Return the [X, Y] coordinate for the center point of the cell that contains the specified text.  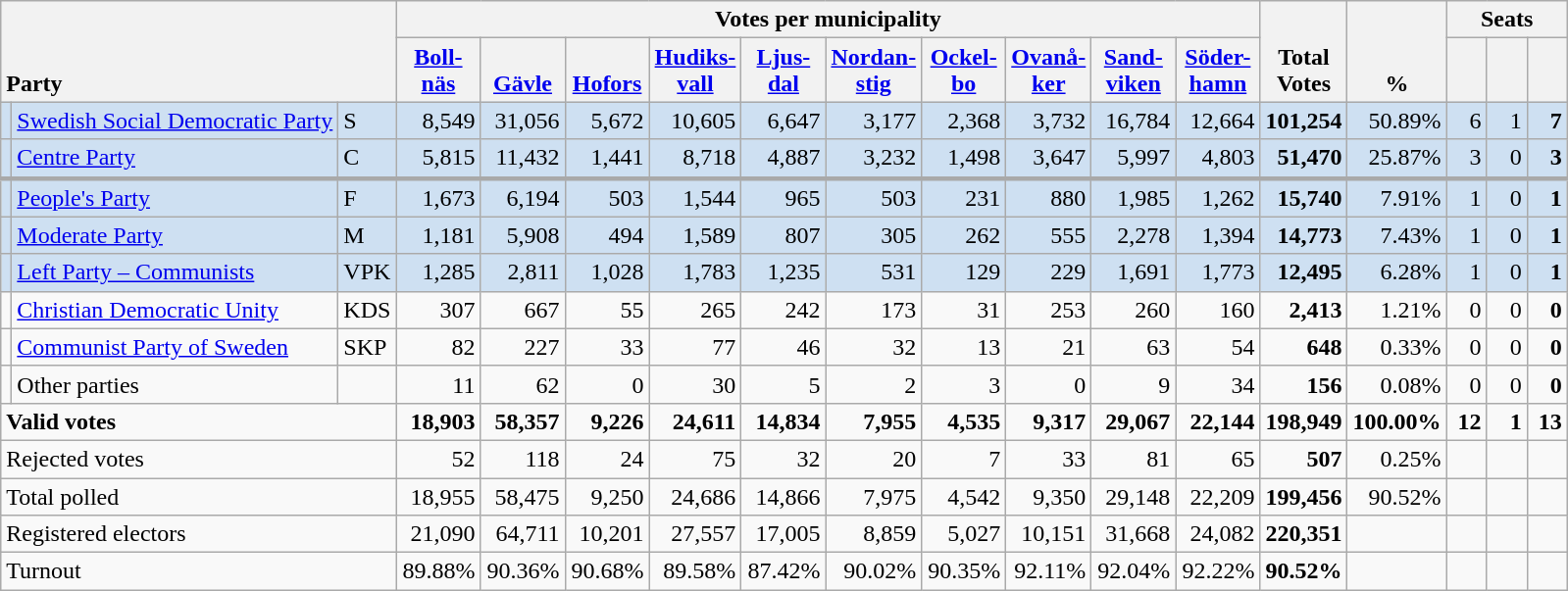
667 [523, 310]
1,589 [695, 235]
9,226 [607, 421]
Rejected votes [198, 459]
5,672 [607, 121]
SKP [367, 347]
Left Party – Communists [175, 272]
14,866 [784, 497]
90.02% [874, 571]
Registered electors [198, 534]
21 [1049, 347]
Söder- hamn [1218, 71]
58,357 [523, 421]
3,232 [874, 159]
25.87% [1396, 159]
5,027 [964, 534]
555 [1049, 235]
494 [607, 235]
C [367, 159]
% [1396, 51]
24,082 [1218, 534]
Ockel- bo [964, 71]
7.91% [1396, 198]
10,151 [1049, 534]
Moderate Party [175, 235]
Gävle [523, 71]
229 [1049, 272]
14,773 [1304, 235]
2 [874, 384]
1,544 [695, 198]
11,432 [523, 159]
82 [438, 347]
75 [695, 459]
6 [1467, 121]
9,317 [1049, 421]
14,834 [784, 421]
12,495 [1304, 272]
KDS [367, 310]
Valid votes [198, 421]
51,470 [1304, 159]
8,549 [438, 121]
55 [607, 310]
Hudiks- vall [695, 71]
M [367, 235]
8,718 [695, 159]
90.68% [607, 571]
260 [1134, 310]
27,557 [695, 534]
77 [695, 347]
15,740 [1304, 198]
2,368 [964, 121]
7.43% [1396, 235]
58,475 [523, 497]
5,997 [1134, 159]
Ovanå- ker [1049, 71]
0.33% [1396, 347]
64,711 [523, 534]
1,783 [695, 272]
4,803 [1218, 159]
Turnout [198, 571]
6,194 [523, 198]
262 [964, 235]
63 [1134, 347]
65 [1218, 459]
Swedish Social Democratic Party [175, 121]
Ljus- dal [784, 71]
Sand- viken [1134, 71]
307 [438, 310]
1.21% [1396, 310]
198,949 [1304, 421]
965 [784, 198]
16,784 [1134, 121]
10,201 [607, 534]
Hofors [607, 71]
34 [1218, 384]
1,673 [438, 198]
265 [695, 310]
220,351 [1304, 534]
2,413 [1304, 310]
3,732 [1049, 121]
1,285 [438, 272]
29,148 [1134, 497]
21,090 [438, 534]
129 [964, 272]
156 [1304, 384]
1,235 [784, 272]
Total polled [198, 497]
507 [1304, 459]
11 [438, 384]
7,955 [874, 421]
10,605 [695, 121]
101,254 [1304, 121]
1,441 [607, 159]
22,144 [1218, 421]
1,262 [1218, 198]
6,647 [784, 121]
89.88% [438, 571]
62 [523, 384]
90.35% [964, 571]
2,811 [523, 272]
18,955 [438, 497]
People's Party [175, 198]
24,686 [695, 497]
31,056 [523, 121]
31 [964, 310]
8,859 [874, 534]
118 [523, 459]
4,535 [964, 421]
22,209 [1218, 497]
9,250 [607, 497]
253 [1049, 310]
173 [874, 310]
92.04% [1134, 571]
242 [784, 310]
231 [964, 198]
Total Votes [1304, 51]
Votes per municipality [828, 20]
18,903 [438, 421]
807 [784, 235]
Communist Party of Sweden [175, 347]
100.00% [1396, 421]
2,278 [1134, 235]
Party [198, 51]
VPK [367, 272]
92.11% [1049, 571]
29,067 [1134, 421]
227 [523, 347]
648 [1304, 347]
0.25% [1396, 459]
52 [438, 459]
46 [784, 347]
1,394 [1218, 235]
1,773 [1218, 272]
305 [874, 235]
0.08% [1396, 384]
5,908 [523, 235]
1,181 [438, 235]
3,177 [874, 121]
12,664 [1218, 121]
12 [1467, 421]
24,611 [695, 421]
89.58% [695, 571]
5,815 [438, 159]
Christian Democratic Unity [175, 310]
531 [874, 272]
1,691 [1134, 272]
199,456 [1304, 497]
24 [607, 459]
Seats [1506, 20]
Boll- näs [438, 71]
9,350 [1049, 497]
87.42% [784, 571]
92.22% [1218, 571]
54 [1218, 347]
3,647 [1049, 159]
30 [695, 384]
17,005 [784, 534]
4,542 [964, 497]
880 [1049, 198]
1,985 [1134, 198]
F [367, 198]
6.28% [1396, 272]
160 [1218, 310]
9 [1134, 384]
Other parties [175, 384]
50.89% [1396, 121]
1,028 [607, 272]
Centre Party [175, 159]
S [367, 121]
20 [874, 459]
1,498 [964, 159]
81 [1134, 459]
31,668 [1134, 534]
7,975 [874, 497]
4,887 [784, 159]
90.36% [523, 571]
5 [784, 384]
Nordan- stig [874, 71]
